Output the (x, y) coordinate of the center of the cell containing the given text.  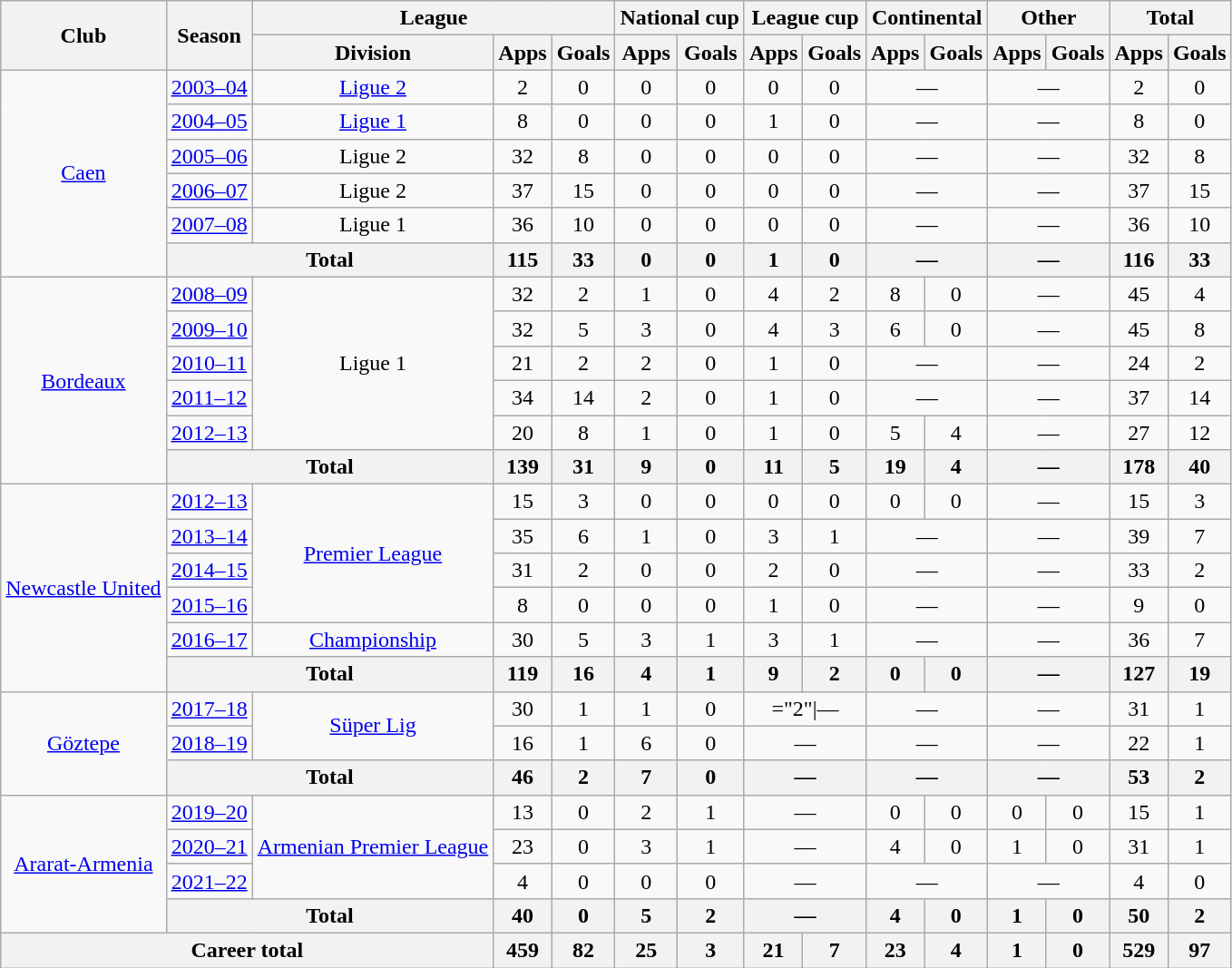
Ararat-Armenia (83, 864)
25 (646, 950)
2014–15 (209, 571)
2011–12 (209, 397)
27 (1139, 433)
529 (1139, 950)
46 (523, 777)
2010–11 (209, 363)
127 (1139, 674)
Continental (927, 18)
119 (523, 674)
82 (583, 950)
13 (523, 812)
National cup (680, 18)
20 (523, 433)
139 (523, 467)
115 (523, 259)
116 (1139, 259)
Caen (83, 173)
Club (83, 35)
League (434, 18)
Division (373, 53)
Premier League (373, 553)
Süper Lig (373, 726)
2006–07 (209, 191)
50 (1139, 915)
24 (1139, 363)
11 (773, 467)
53 (1139, 777)
2009–10 (209, 328)
Armenian Premier League (373, 846)
2008–09 (209, 294)
2013–14 (209, 536)
Season (209, 35)
97 (1199, 950)
2004–05 (209, 122)
Bordeaux (83, 380)
35 (523, 536)
2016–17 (209, 640)
22 (1139, 743)
2021–22 (209, 881)
12 (1199, 433)
2015–16 (209, 605)
="2"|— (805, 709)
2020–21 (209, 846)
Newcastle United (83, 588)
Other (1049, 18)
459 (523, 950)
Göztepe (83, 743)
Career total (247, 950)
Championship (373, 640)
2005–06 (209, 156)
178 (1139, 467)
34 (523, 397)
2003–04 (209, 87)
2019–20 (209, 812)
2007–08 (209, 225)
2017–18 (209, 709)
2018–19 (209, 743)
League cup (805, 18)
39 (1139, 536)
